Output the (X, Y) coordinate of the center of the cell containing the given text.  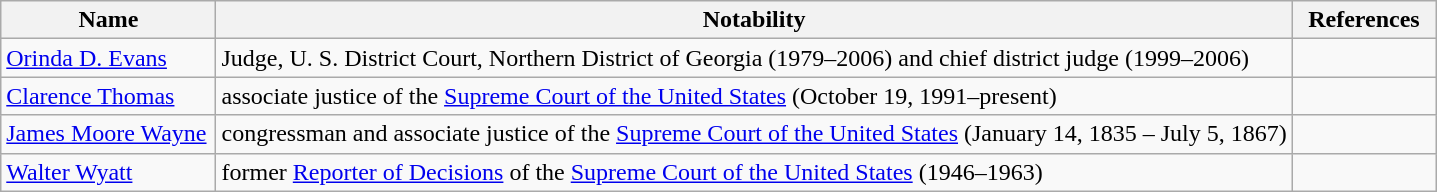
Orinda D. Evans (108, 58)
Clarence Thomas (108, 96)
former Reporter of Decisions of the Supreme Court of the United States (1946–1963) (754, 172)
Walter Wyatt (108, 172)
James Moore Wayne (108, 134)
Name (108, 20)
congressman and associate justice of the Supreme Court of the United States (January 14, 1835 – July 5, 1867) (754, 134)
associate justice of the Supreme Court of the United States (October 19, 1991–present) (754, 96)
References (1364, 20)
Judge, U. S. District Court, Northern District of Georgia (1979–2006) and chief district judge (1999–2006) (754, 58)
Notability (754, 20)
